Scan for the cell matching the given text and deliver its (X, Y) coordinate at center. 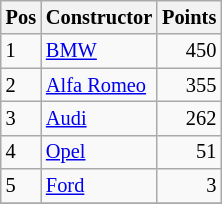
BMW (99, 51)
Audi (99, 118)
450 (189, 51)
Pos (21, 17)
Constructor (99, 17)
5 (21, 186)
51 (189, 152)
Opel (99, 152)
355 (189, 85)
Points (189, 17)
Alfa Romeo (99, 85)
1 (21, 51)
2 (21, 85)
262 (189, 118)
Ford (99, 186)
4 (21, 152)
